Search for the cell housing the specified text and yield its (x, y) center coordinate. 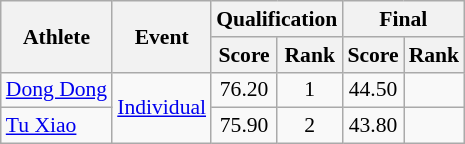
Final (403, 19)
Qualification (276, 19)
1 (310, 90)
Tu Xiao (56, 126)
75.90 (244, 126)
43.80 (372, 126)
Event (162, 36)
Individual (162, 108)
Athlete (56, 36)
Dong Dong (56, 90)
44.50 (372, 90)
2 (310, 126)
76.20 (244, 90)
